Detect which cell encompasses the target text, then output its [x, y] center coordinate. 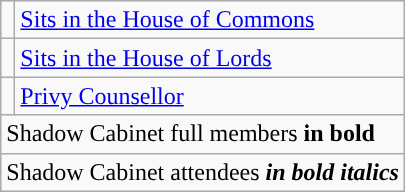
Shadow Cabinet attendees in bold italics [203, 172]
Sits in the House of Lords [210, 58]
Shadow Cabinet full members in bold [203, 134]
Privy Counsellor [210, 96]
Sits in the House of Commons [210, 20]
